Capture the cell that displays the provided text and extract its (x, y) central coordinate. 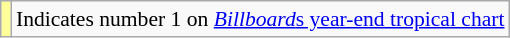
Indicates number 1 on Billboards year-end tropical chart (260, 19)
